Return the (X, Y) coordinate for the center point of the cell that contains the specified text.  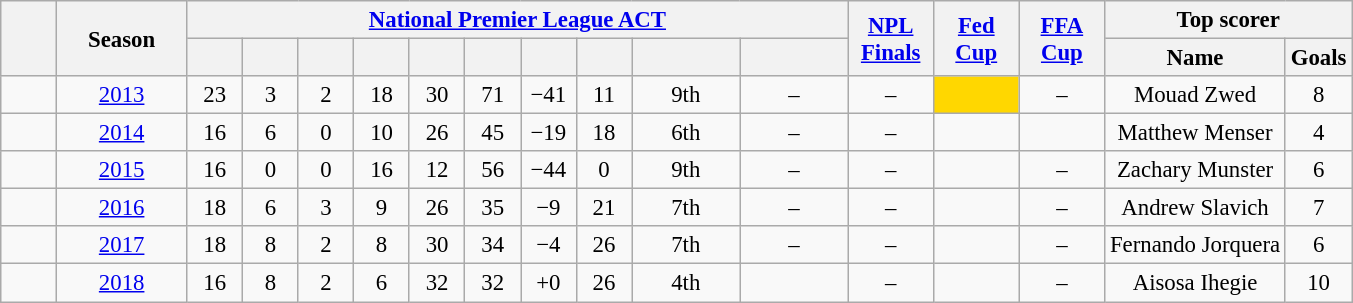
2013 (122, 95)
Matthew Menser (1196, 133)
−4 (548, 245)
34 (493, 245)
9 (382, 208)
Aisosa Ihegie (1196, 283)
Name (1196, 58)
56 (493, 170)
NPLFinals (891, 38)
2014 (122, 133)
Fernando Jorquera (1196, 245)
−9 (548, 208)
FedCup (976, 38)
7 (1318, 208)
Andrew Slavich (1196, 208)
2018 (122, 283)
Mouad Zwed (1196, 95)
−41 (548, 95)
Zachary Munster (1196, 170)
71 (493, 95)
4th (686, 283)
Goals (1318, 58)
21 (604, 208)
FFACup (1062, 38)
4 (1318, 133)
−44 (548, 170)
+0 (548, 283)
2015 (122, 170)
−19 (548, 133)
Top scorer (1228, 20)
45 (493, 133)
2016 (122, 208)
23 (215, 95)
National Premier League ACT (518, 20)
Season (122, 38)
2017 (122, 245)
11 (604, 95)
6th (686, 133)
12 (437, 170)
35 (493, 208)
